Locate the cell with the specified text and output its [X, Y] center coordinate. 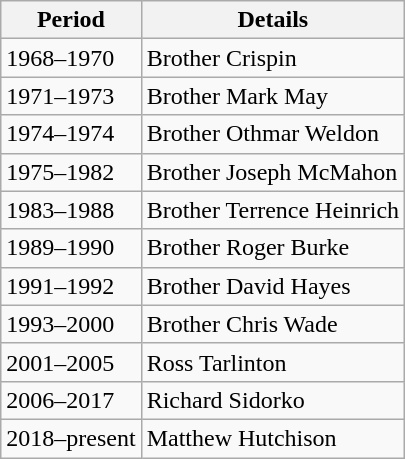
1968–1970 [71, 58]
2006–2017 [71, 400]
1983–1988 [71, 210]
1975–1982 [71, 172]
1993–2000 [71, 324]
Brother Chris Wade [272, 324]
Brother Othmar Weldon [272, 134]
Brother Mark May [272, 96]
Ross Tarlinton [272, 362]
Brother Terrence Heinrich [272, 210]
1974–1974 [71, 134]
1971–1973 [71, 96]
Brother Roger Burke [272, 248]
1989–1990 [71, 248]
Period [71, 20]
Brother Joseph McMahon [272, 172]
Matthew Hutchison [272, 438]
Details [272, 20]
Brother David Hayes [272, 286]
2018–present [71, 438]
Brother Crispin [272, 58]
2001–2005 [71, 362]
1991–1992 [71, 286]
Richard Sidorko [272, 400]
